From the cell containing the given text, extract its center point as (x, y) coordinate. 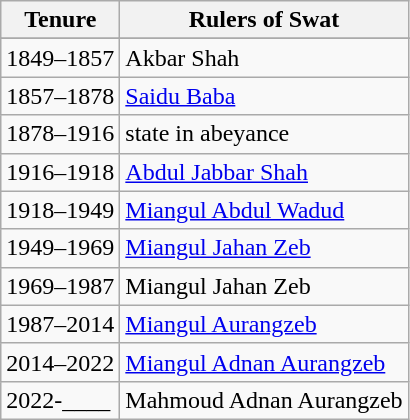
Abdul Jabbar Shah (264, 172)
1987–2014 (60, 324)
Tenure (60, 20)
1949–1969 (60, 248)
1857–1878 (60, 96)
1969–1987 (60, 286)
1918–1949 (60, 210)
Mahmoud Adnan Aurangzeb (264, 400)
2014–2022 (60, 362)
state in abeyance (264, 134)
Saidu Baba (264, 96)
1878–1916 (60, 134)
Rulers of Swat (264, 20)
Miangul Aurangzeb (264, 324)
Akbar Shah (264, 58)
1916–1918 (60, 172)
Miangul Adnan Aurangzeb (264, 362)
1849–1857 (60, 58)
2022-____ (60, 400)
Miangul Abdul Wadud (264, 210)
